Return the (x, y) coordinate for the center point of the cell that contains the specified text.  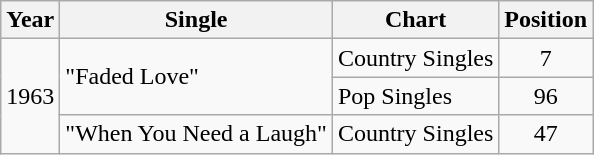
Year (30, 20)
1963 (30, 96)
Chart (415, 20)
"When You Need a Laugh" (196, 134)
7 (546, 58)
Pop Singles (415, 96)
Single (196, 20)
Position (546, 20)
96 (546, 96)
"Faded Love" (196, 77)
47 (546, 134)
